Return the [X, Y] coordinate for the center point of the cell that contains the specified text.  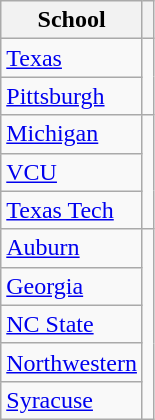
School [72, 20]
Georgia [72, 286]
NC State [72, 324]
Auburn [72, 248]
Pittsburgh [72, 96]
Texas Tech [72, 210]
Syracuse [72, 400]
VCU [72, 172]
Northwestern [72, 362]
Texas [72, 58]
Michigan [72, 134]
